Find where the given text appears and provide that cell's center as [X, Y] coordinate. 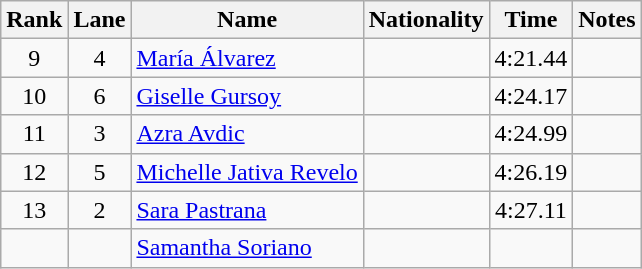
12 [34, 172]
4:24.17 [531, 96]
Lane [100, 20]
11 [34, 134]
2 [100, 210]
4:24.99 [531, 134]
4:27.11 [531, 210]
Giselle Gursoy [247, 96]
9 [34, 58]
Nationality [426, 20]
4:26.19 [531, 172]
10 [34, 96]
6 [100, 96]
4 [100, 58]
Samantha Soriano [247, 248]
Time [531, 20]
Sara Pastrana [247, 210]
4:21.44 [531, 58]
5 [100, 172]
Notes [607, 20]
Michelle Jativa Revelo [247, 172]
María Álvarez [247, 58]
Name [247, 20]
3 [100, 134]
Azra Avdic [247, 134]
Rank [34, 20]
13 [34, 210]
